Search for the cell housing the specified text and yield its (x, y) center coordinate. 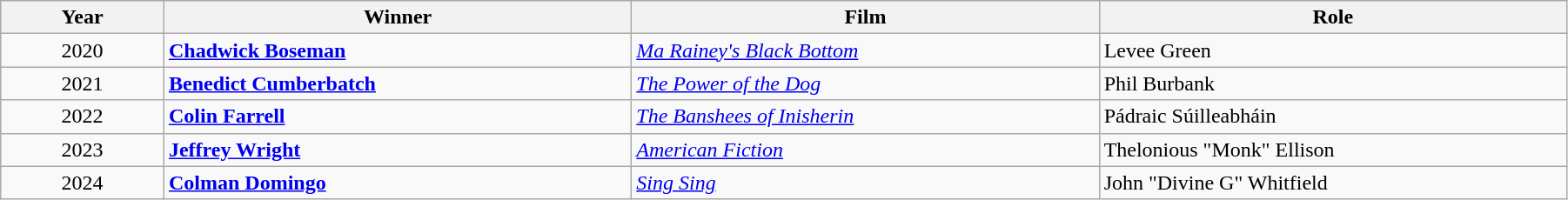
Film (865, 17)
Winner (397, 17)
Colman Domingo (397, 183)
The Power of the Dog (865, 83)
Benedict Cumberbatch (397, 83)
Phil Burbank (1333, 83)
2022 (83, 117)
Role (1333, 17)
Year (83, 17)
Chadwick Boseman (397, 50)
Colin Farrell (397, 117)
Ma Rainey's Black Bottom (865, 50)
Thelonious "Monk" Ellison (1333, 150)
Pádraic Súilleabháin (1333, 117)
2024 (83, 183)
The Banshees of Inisherin (865, 117)
2023 (83, 150)
2021 (83, 83)
Levee Green (1333, 50)
Sing Sing (865, 183)
2020 (83, 50)
John "Divine G" Whitfield (1333, 183)
American Fiction (865, 150)
Jeffrey Wright (397, 150)
